For the text-containing cell, return its midpoint in [x, y] coordinate format. 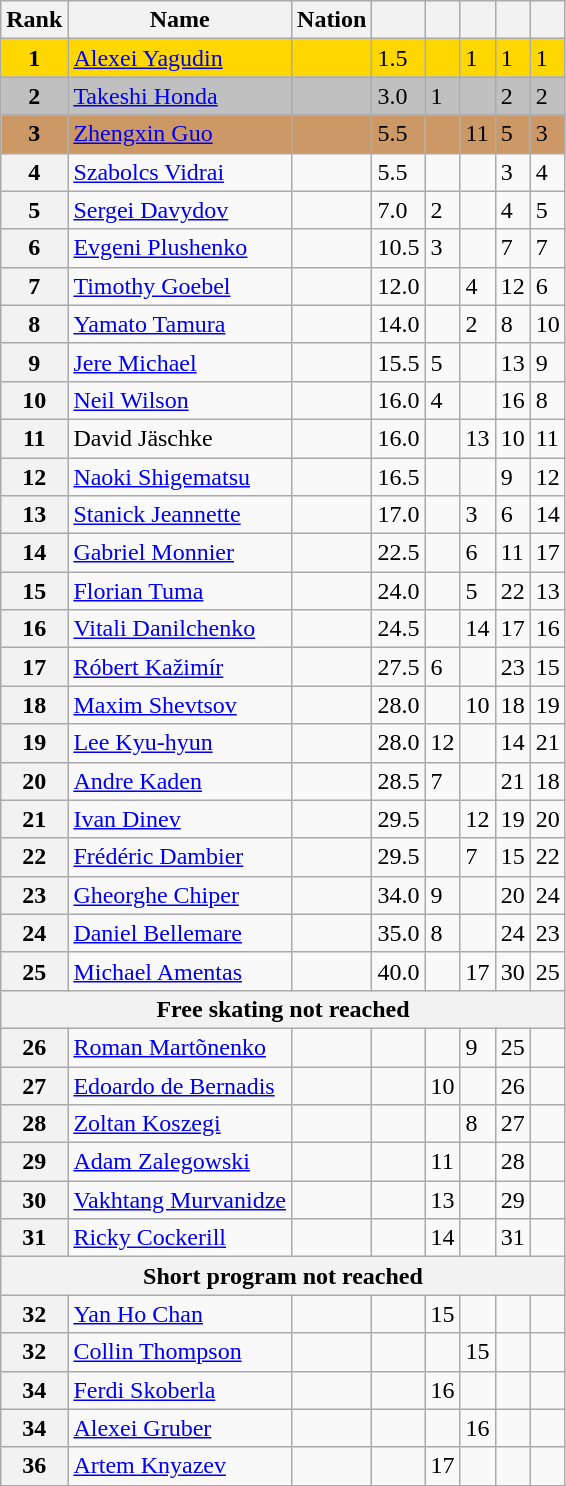
34.0 [398, 895]
17.0 [398, 515]
12.0 [398, 286]
10.5 [398, 248]
15.5 [398, 362]
16.5 [398, 477]
Free skating not reached [283, 1009]
24.0 [398, 591]
Florian Tuma [180, 591]
Neil Wilson [180, 400]
Evgeni Plushenko [180, 248]
Vakhtang Murvanidze [180, 1200]
Maxim Shevtsov [180, 705]
28.5 [398, 781]
Ferdi Skoberla [180, 1390]
Andre Kaden [180, 781]
Michael Amentas [180, 971]
Naoki Shigematsu [180, 477]
Takeshi Honda [180, 96]
Ricky Cockerill [180, 1238]
Gabriel Monnier [180, 553]
Roman Martõnenko [180, 1047]
24.5 [398, 629]
Ivan Dinev [180, 819]
Yan Ho Chan [180, 1314]
Róbert Kažimír [180, 667]
Lee Kyu-hyun [180, 743]
Alexei Gruber [180, 1428]
Frédéric Dambier [180, 857]
Sergei Davydov [180, 210]
1.5 [398, 58]
22.5 [398, 553]
Rank [34, 20]
3.0 [398, 96]
Name [180, 20]
40.0 [398, 971]
14.0 [398, 324]
Zhengxin Guo [180, 134]
Alexei Yagudin [180, 58]
Vitali Danilchenko [180, 629]
Edoardo de Bernadis [180, 1085]
Zoltan Koszegi [180, 1124]
35.0 [398, 933]
Nation [332, 20]
Adam Zalegowski [180, 1162]
27.5 [398, 667]
Daniel Bellemare [180, 933]
Gheorghe Chiper [180, 895]
Yamato Tamura [180, 324]
Artem Knyazev [180, 1466]
Timothy Goebel [180, 286]
Jere Michael [180, 362]
David Jäschke [180, 438]
Short program not reached [283, 1276]
36 [34, 1466]
7.0 [398, 210]
Szabolcs Vidrai [180, 172]
Collin Thompson [180, 1352]
Stanick Jeannette [180, 515]
